Search for the cell housing the specified text and yield its (x, y) center coordinate. 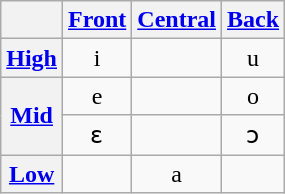
o (254, 96)
ɔ (254, 135)
Mid (32, 116)
ɛ (98, 135)
e (98, 96)
Central (177, 20)
a (177, 173)
Back (254, 20)
Front (98, 20)
Low (32, 173)
High (32, 58)
u (254, 58)
i (98, 58)
